Return the [X, Y] coordinate for the center point of the cell that contains the specified text.  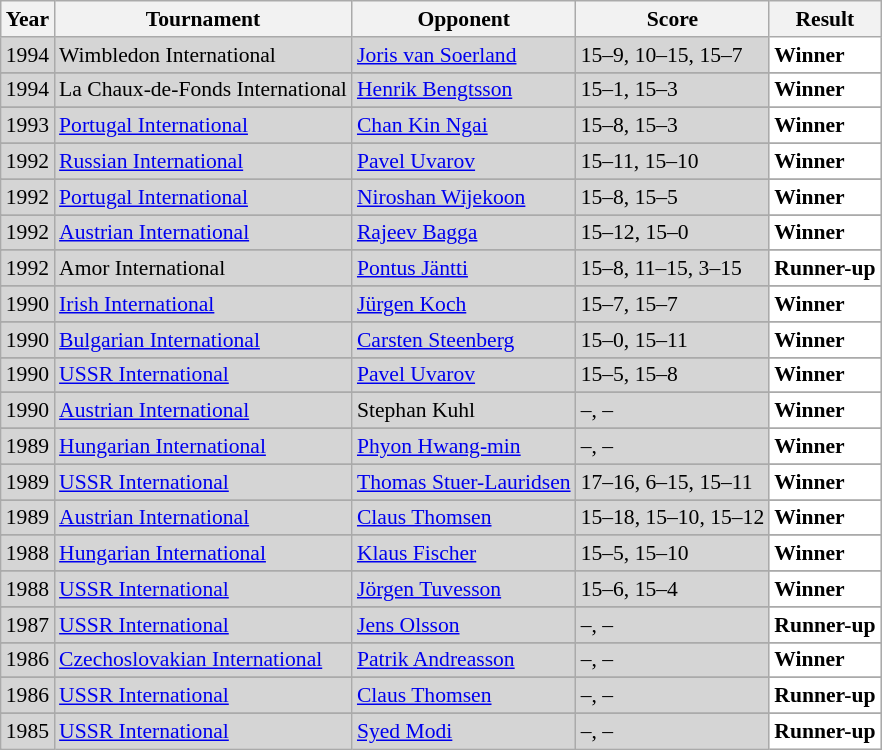
Bulgarian International [203, 340]
15–11, 15–10 [673, 162]
15–9, 10–15, 15–7 [673, 55]
Carsten Steenberg [464, 340]
15–8, 11–15, 3–15 [673, 269]
Czechoslovakian International [203, 660]
Patrik Andreasson [464, 660]
Tournament [203, 19]
15–12, 15–0 [673, 233]
15–5, 15–10 [673, 554]
Year [28, 19]
Thomas Stuer-Lauridsen [464, 482]
15–8, 15–5 [673, 197]
Rajeev Bagga [464, 233]
Stephan Kuhl [464, 411]
Pontus Jäntti [464, 269]
Phyon Hwang-min [464, 447]
Opponent [464, 19]
Henrik Bengtsson [464, 90]
Niroshan Wijekoon [464, 197]
Jörgen Tuvesson [464, 589]
15–8, 15–3 [673, 126]
17–16, 6–15, 15–11 [673, 482]
Chan Kin Ngai [464, 126]
15–5, 15–8 [673, 375]
15–18, 15–10, 15–12 [673, 518]
15–7, 15–7 [673, 304]
Joris van Soerland [464, 55]
1993 [28, 126]
Jens Olsson [464, 625]
1987 [28, 625]
Result [824, 19]
15–1, 15–3 [673, 90]
1985 [28, 732]
15–0, 15–11 [673, 340]
15–6, 15–4 [673, 589]
Klaus Fischer [464, 554]
Wimbledon International [203, 55]
Amor International [203, 269]
Score [673, 19]
Syed Modi [464, 732]
Russian International [203, 162]
Jürgen Koch [464, 304]
La Chaux-de-Fonds International [203, 90]
Irish International [203, 304]
